Identify which cell holds the provided text, then report its (x, y) central coordinate. 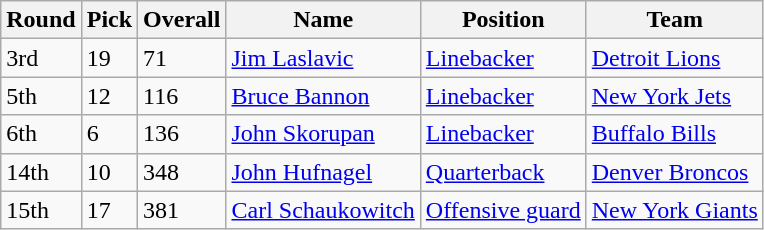
Team (674, 20)
Pick (109, 20)
12 (109, 96)
John Hufnagel (323, 172)
New York Giants (674, 210)
381 (182, 210)
Buffalo Bills (674, 134)
Quarterback (503, 172)
Detroit Lions (674, 58)
Carl Schaukowitch (323, 210)
3rd (41, 58)
6th (41, 134)
John Skorupan (323, 134)
116 (182, 96)
17 (109, 210)
Offensive guard (503, 210)
14th (41, 172)
Round (41, 20)
6 (109, 134)
136 (182, 134)
Position (503, 20)
Jim Laslavic (323, 58)
Name (323, 20)
Overall (182, 20)
15th (41, 210)
348 (182, 172)
71 (182, 58)
10 (109, 172)
New York Jets (674, 96)
Bruce Bannon (323, 96)
19 (109, 58)
5th (41, 96)
Denver Broncos (674, 172)
